Determine the (x, y) coordinate at the center of the cell enclosing the given text.  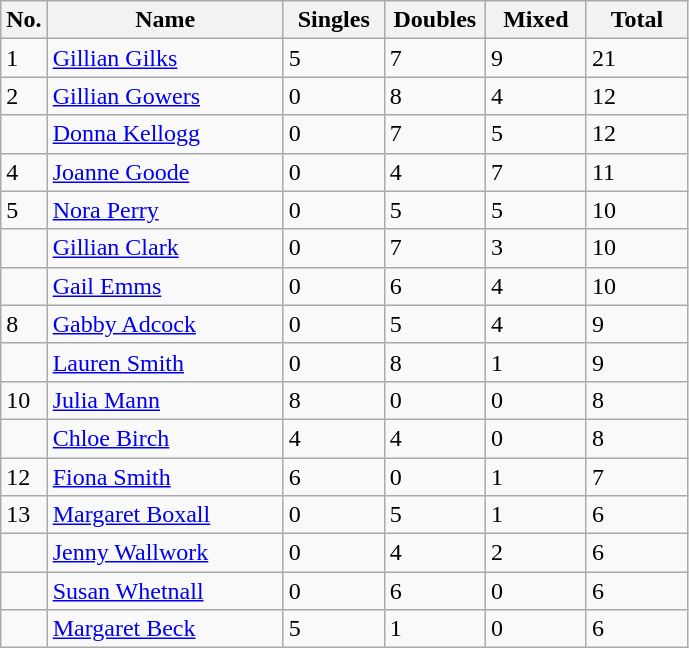
Nora Perry (165, 210)
Donna Kellogg (165, 134)
Chloe Birch (165, 438)
Name (165, 20)
Susan Whetnall (165, 591)
Doubles (434, 20)
Singles (334, 20)
Lauren Smith (165, 362)
Fiona Smith (165, 477)
Margaret Boxall (165, 515)
Margaret Beck (165, 629)
11 (636, 172)
Julia Mann (165, 400)
3 (536, 248)
Gillian Gowers (165, 96)
Jenny Wallwork (165, 553)
Joanne Goode (165, 172)
21 (636, 58)
Gabby Adcock (165, 324)
Gail Emms (165, 286)
Gillian Gilks (165, 58)
13 (24, 515)
Mixed (536, 20)
Total (636, 20)
Gillian Clark (165, 248)
No. (24, 20)
